Return (x, y) of the center of cell containing provided text 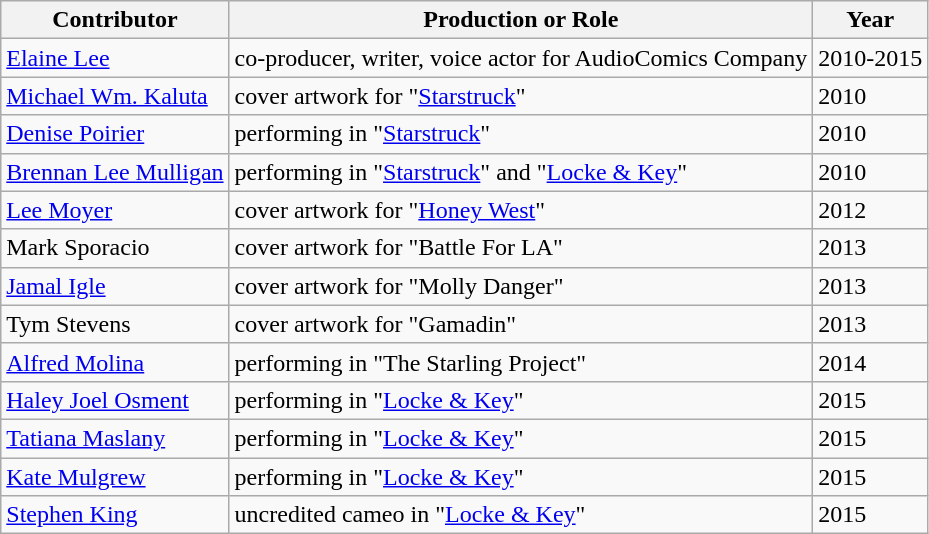
cover artwork for "Battle For LA" (521, 248)
performing in "Starstruck" (521, 134)
cover artwork for "Honey West" (521, 210)
Tym Stevens (115, 324)
performing in "The Starling Project" (521, 362)
Elaine Lee (115, 58)
performing in "Starstruck" and "Locke & Key" (521, 172)
Contributor (115, 20)
Mark Sporacio (115, 248)
Tatiana Maslany (115, 438)
cover artwork for "Gamadin" (521, 324)
Jamal Igle (115, 286)
Brennan Lee Mulligan (115, 172)
Michael Wm. Kaluta (115, 96)
Kate Mulgrew (115, 477)
2012 (870, 210)
Year (870, 20)
cover artwork for "Starstruck" (521, 96)
Lee Moyer (115, 210)
co-producer, writer, voice actor for AudioComics Company (521, 58)
2010-2015 (870, 58)
Haley Joel Osment (115, 400)
cover artwork for "Molly Danger" (521, 286)
uncredited cameo in "Locke & Key" (521, 515)
2014 (870, 362)
Alfred Molina (115, 362)
Denise Poirier (115, 134)
Production or Role (521, 20)
Stephen King (115, 515)
